Locate the cell with the specified text and output its (X, Y) center coordinate. 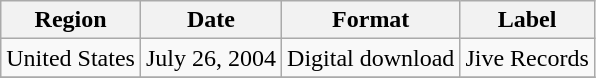
Digital download (371, 58)
July 26, 2004 (210, 58)
Label (527, 20)
Jive Records (527, 58)
Region (71, 20)
United States (71, 58)
Format (371, 20)
Date (210, 20)
